Extract the (x, y) coordinate from the center of the cell holding the provided text.  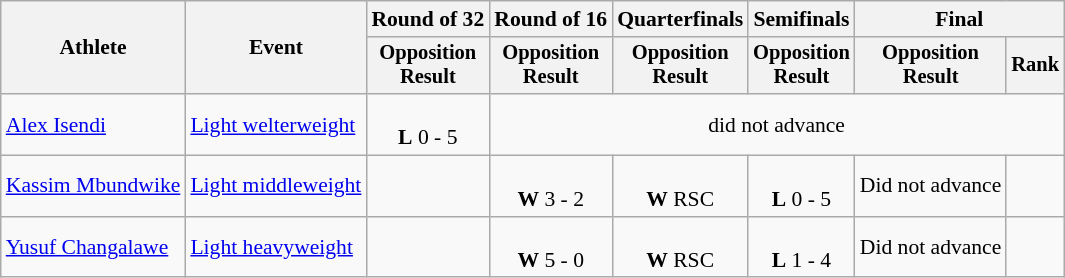
W 3 - 2 (550, 186)
Semifinals (802, 19)
Alex Isendi (94, 124)
Final (960, 19)
Kassim Mbundwike (94, 186)
Athlete (94, 48)
Round of 32 (428, 19)
W 5 - 0 (550, 248)
Light middleweight (276, 186)
Light heavyweight (276, 248)
Event (276, 48)
Round of 16 (550, 19)
Yusuf Changalawe (94, 248)
Rank (1035, 66)
Light welterweight (276, 124)
Quarterfinals (680, 19)
L 1 - 4 (802, 248)
did not advance (776, 124)
